For the text-containing cell, return its midpoint in [X, Y] coordinate format. 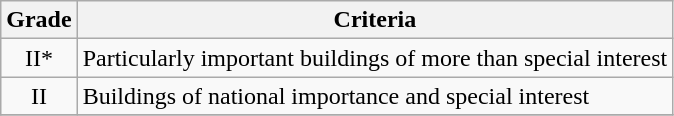
Criteria [375, 20]
Particularly important buildings of more than special interest [375, 58]
Buildings of national importance and special interest [375, 96]
II [39, 96]
II* [39, 58]
Grade [39, 20]
